Determine the [x, y] coordinate at the center of the cell enclosing the given text.  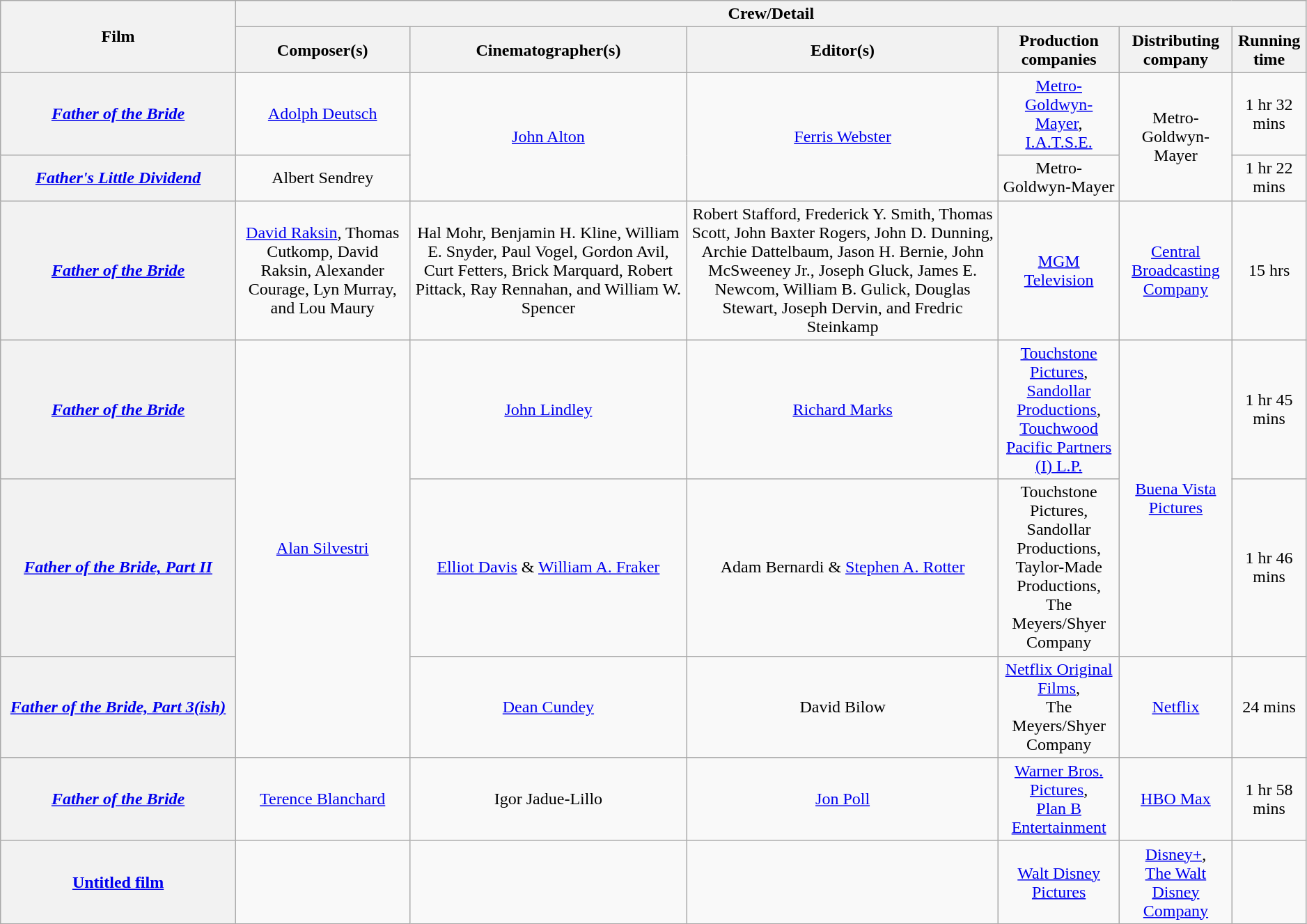
Warner Bros. Pictures, Plan B Entertainment [1058, 799]
HBO Max [1175, 799]
Crew/Detail [771, 14]
David Raksin, Thomas Cutkomp, David Raksin, Alexander Courage, Lyn Murray, and Lou Maury [322, 270]
24 mins [1269, 707]
1 hr 45 mins [1269, 409]
Touchstone Pictures, Sandollar Productions, Touchwood Pacific Partners (I) L.P. [1058, 409]
1 hr 32 mins [1269, 114]
Cinematographer(s) [549, 50]
Terence Blanchard [322, 799]
David Bilow [843, 707]
Elliot Davis & William A. Fraker [549, 567]
15 hrs [1269, 270]
Albert Sendrey [322, 178]
1 hr 46 mins [1269, 567]
Richard Marks [843, 409]
Ferris Webster [843, 136]
John Alton [549, 136]
John Lindley [549, 409]
Igor Jadue-Lillo [549, 799]
Alan Silvestri [322, 549]
Running time [1269, 50]
1 hr 58 mins [1269, 799]
Netflix Original Films, The Meyers/Shyer Company [1058, 707]
Buena Vista Pictures [1175, 498]
Father of the Bride, Part 3(ish) [118, 707]
Touchstone Pictures, Sandollar Productions, Taylor-Made Productions, The Meyers/Shyer Company [1058, 567]
Editor(s) [843, 50]
Father's Little Dividend [118, 178]
Distributing company [1175, 50]
Central Broadcasting Company [1175, 270]
Dean Cundey [549, 707]
Father of the Bride, Part II [118, 567]
MGM Television [1058, 270]
Untitled film [118, 882]
Netflix [1175, 707]
Composer(s) [322, 50]
Production companies [1058, 50]
Jon Poll [843, 799]
Adolph Deutsch [322, 114]
Disney+, The Walt Disney Company [1175, 882]
Walt Disney Pictures [1058, 882]
1 hr 22 mins [1269, 178]
Metro-Goldwyn-Mayer, I.A.T.S.E. [1058, 114]
Film [118, 36]
Adam Bernardi & Stephen A. Rotter [843, 567]
